Return the [x, y] coordinate for the center point of the cell that contains the specified text.  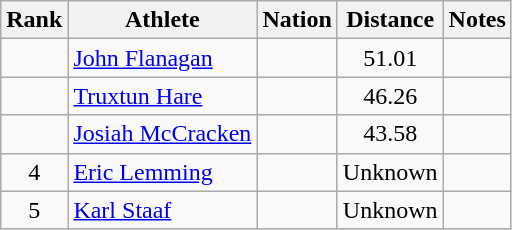
Truxtun Hare [162, 96]
5 [34, 210]
Notes [477, 20]
Josiah McCracken [162, 134]
Distance [390, 20]
Nation [297, 20]
Karl Staaf [162, 210]
46.26 [390, 96]
4 [34, 172]
John Flanagan [162, 58]
43.58 [390, 134]
51.01 [390, 58]
Athlete [162, 20]
Rank [34, 20]
Eric Lemming [162, 172]
